Scan for the cell matching the given text and deliver its (X, Y) coordinate at center. 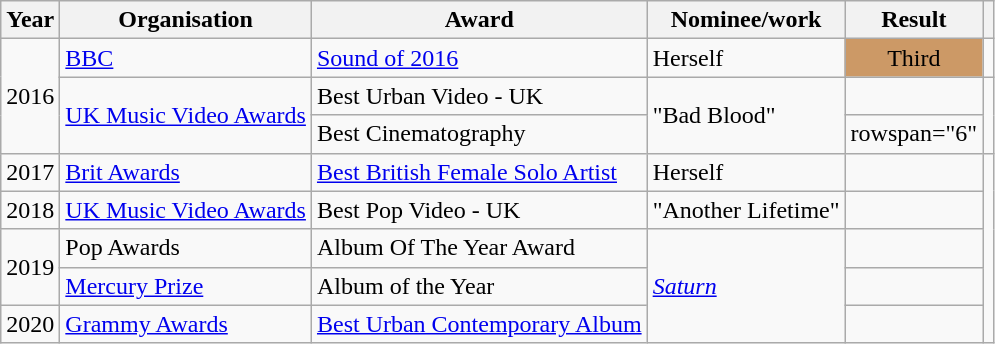
Organisation (186, 20)
Album Of The Year Award (479, 248)
Best Cinematography (479, 134)
Album of the Year (479, 286)
Pop Awards (186, 248)
2020 (30, 324)
"Bad Blood" (746, 115)
Nominee/work (746, 20)
Best Urban Contemporary Album (479, 324)
2019 (30, 267)
rowspan="6" (914, 134)
Third (914, 58)
Mercury Prize (186, 286)
Saturn (746, 286)
Sound of 2016 (479, 58)
Grammy Awards (186, 324)
2018 (30, 210)
"Another Lifetime" (746, 210)
2016 (30, 96)
Award (479, 20)
BBC (186, 58)
Year (30, 20)
Brit Awards (186, 172)
Best British Female Solo Artist (479, 172)
Best Pop Video - UK (479, 210)
2017 (30, 172)
Result (914, 20)
Best Urban Video - UK (479, 96)
